Pinpoint the cell where the given text exists, returning its [X, Y] midpoint coordinate. 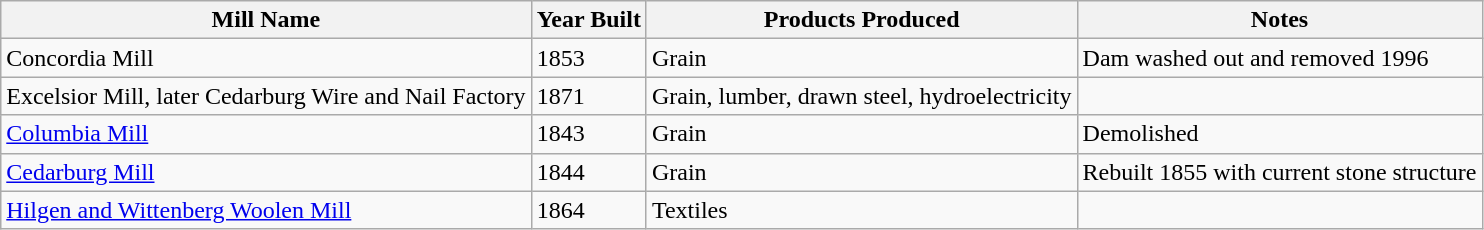
Excelsior Mill, later Cedarburg Wire and Nail Factory [266, 96]
1853 [588, 58]
Notes [1280, 20]
1843 [588, 134]
Textiles [862, 210]
Demolished [1280, 134]
Concordia Mill [266, 58]
1864 [588, 210]
Cedarburg Mill [266, 172]
Hilgen and Wittenberg Woolen Mill [266, 210]
Columbia Mill [266, 134]
1871 [588, 96]
Products Produced [862, 20]
Dam washed out and removed 1996 [1280, 58]
1844 [588, 172]
Mill Name [266, 20]
Grain, lumber, drawn steel, hydroelectricity [862, 96]
Year Built [588, 20]
Rebuilt 1855 with current stone structure [1280, 172]
